Scan for the cell matching the given text and deliver its [X, Y] coordinate at center. 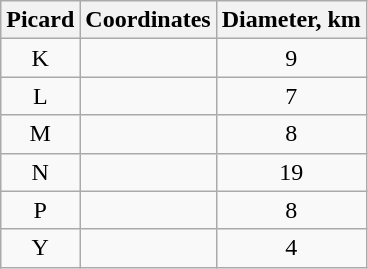
M [40, 134]
L [40, 96]
Coordinates [148, 20]
7 [291, 96]
Diameter, km [291, 20]
K [40, 58]
4 [291, 248]
Picard [40, 20]
Y [40, 248]
N [40, 172]
P [40, 210]
19 [291, 172]
9 [291, 58]
